Identify which cell holds the provided text, then report its (x, y) central coordinate. 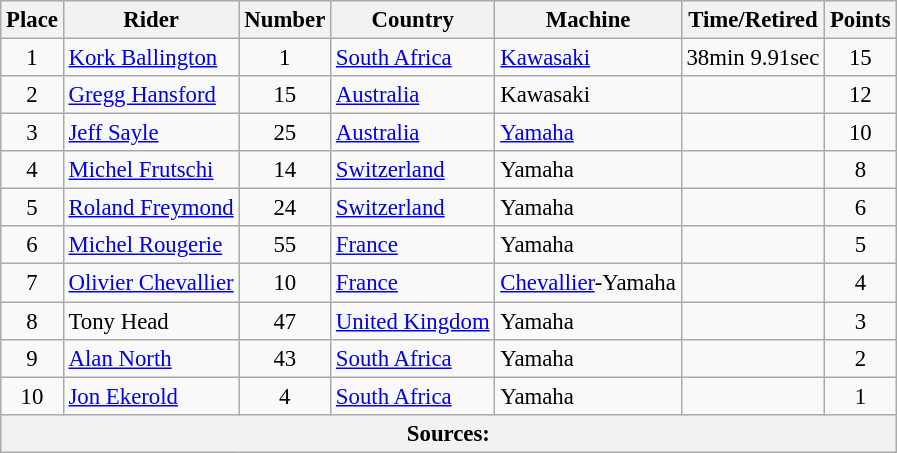
Gregg Hansford (151, 95)
43 (285, 358)
Number (285, 20)
Machine (588, 20)
12 (860, 95)
38min 9.91sec (752, 58)
Tony Head (151, 321)
25 (285, 133)
Michel Rougerie (151, 245)
Rider (151, 20)
Michel Frutschi (151, 170)
7 (32, 283)
United Kingdom (413, 321)
14 (285, 170)
Alan North (151, 358)
55 (285, 245)
Place (32, 20)
47 (285, 321)
Roland Freymond (151, 208)
Points (860, 20)
Jeff Sayle (151, 133)
Jon Ekerold (151, 396)
9 (32, 358)
24 (285, 208)
Chevallier-Yamaha (588, 283)
Olivier Chevallier (151, 283)
Kork Ballington (151, 58)
Sources: (448, 433)
Country (413, 20)
Time/Retired (752, 20)
